Return the [x, y] coordinate for the center point of the cell that contains the specified text.  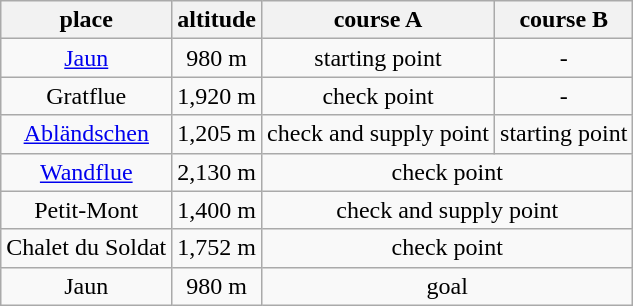
Wandflue [86, 172]
altitude [217, 20]
course B [564, 20]
place [86, 20]
Gratflue [86, 96]
1,400 m [217, 210]
Abländschen [86, 134]
course A [378, 20]
1,205 m [217, 134]
Petit-Mont [86, 210]
1,752 m [217, 248]
Chalet du Soldat [86, 248]
1,920 m [217, 96]
goal [448, 286]
2,130 m [217, 172]
